From the cell containing the given text, extract its center point as (x, y) coordinate. 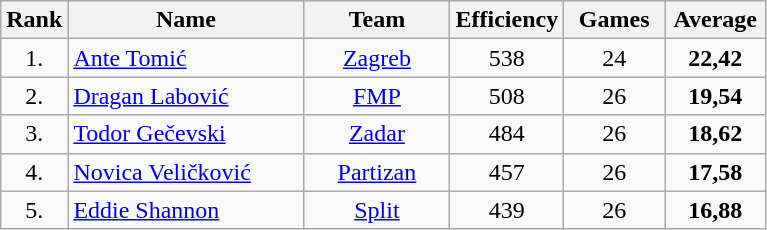
FMP (377, 96)
4. (34, 172)
Efficiency (507, 20)
457 (507, 172)
Ante Tomić (186, 58)
24 (614, 58)
17,58 (716, 172)
484 (507, 134)
Novica Veličković (186, 172)
Split (377, 210)
Todor Gečevski (186, 134)
22,42 (716, 58)
439 (507, 210)
Zadar (377, 134)
5. (34, 210)
1. (34, 58)
Games (614, 20)
2. (34, 96)
Team (377, 20)
Average (716, 20)
Eddie Shannon (186, 210)
16,88 (716, 210)
Name (186, 20)
508 (507, 96)
Rank (34, 20)
538 (507, 58)
19,54 (716, 96)
Partizan (377, 172)
Zagreb (377, 58)
3. (34, 134)
Dragan Labović (186, 96)
18,62 (716, 134)
